Find where the given text appears and provide that cell's center as [X, Y] coordinate. 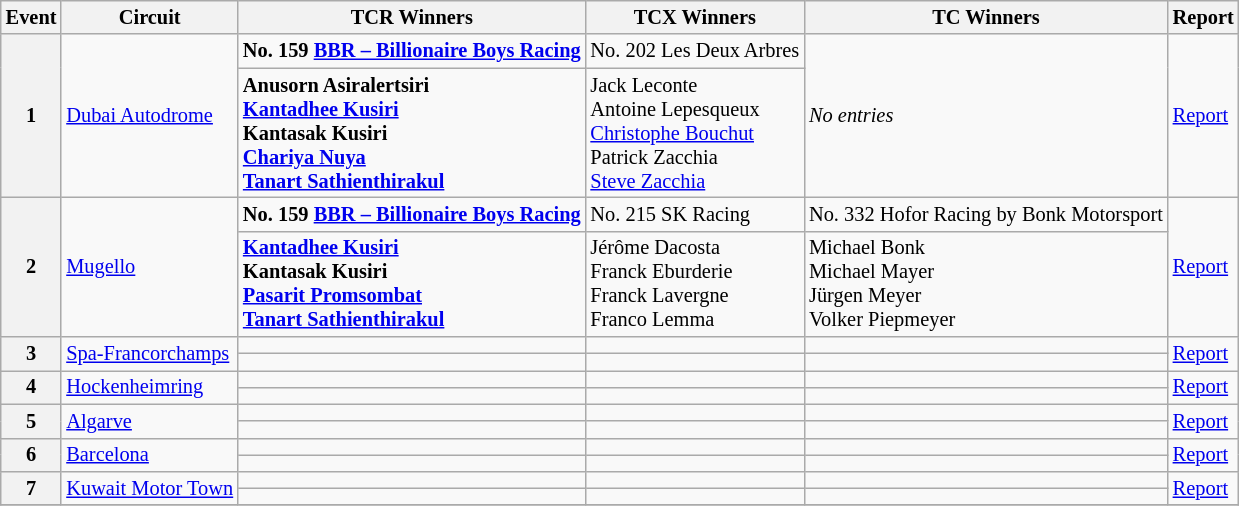
Kuwait Motor Town [150, 488]
Circuit [150, 17]
Barcelona [150, 455]
Algarve [150, 421]
Dubai Autodrome [150, 116]
7 [32, 488]
Spa-Francorchamps [150, 354]
TC Winners [986, 17]
No entries [986, 116]
No. 215 SK Racing [694, 214]
TCR Winners [412, 17]
Hockenheimring [150, 387]
No. 332 Hofor Racing by Bonk Motorsport [986, 214]
Jack Leconte Antoine Lepesqueux Christophe Bouchut Patrick Zacchia Steve Zacchia [694, 133]
Mugello [150, 266]
Anusorn Asiralertsiri Kantadhee Kusiri Kantasak Kusiri Chariya Nuya Tanart Sathienthirakul [412, 133]
1 [32, 116]
Michael Bonk Michael Mayer Jürgen Meyer Volker Piepmeyer [986, 284]
3 [32, 354]
Kantadhee Kusiri Kantasak Kusiri Pasarit Promsombat Tanart Sathienthirakul [412, 284]
TCX Winners [694, 17]
5 [32, 421]
Event [32, 17]
No. 202 Les Deux Arbres [694, 51]
Jérôme Dacosta Franck Eburderie Franck Lavergne Franco Lemma [694, 284]
2 [32, 266]
6 [32, 455]
4 [32, 387]
